Find where the given text appears and provide that cell's center as (X, Y) coordinate. 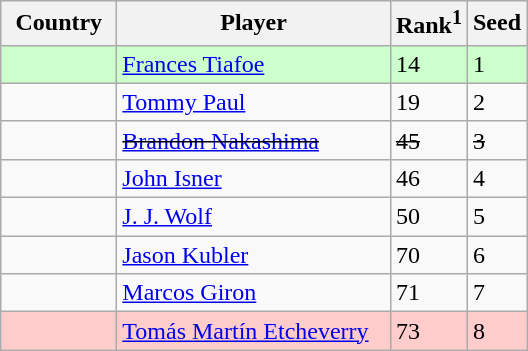
Frances Tiafoe (254, 64)
Player (254, 24)
7 (496, 293)
1 (496, 64)
4 (496, 178)
73 (428, 331)
Tomás Martín Etcheverry (254, 331)
Brandon Nakashima (254, 140)
5 (496, 217)
19 (428, 102)
Rank1 (428, 24)
6 (496, 255)
John Isner (254, 178)
Jason Kubler (254, 255)
71 (428, 293)
46 (428, 178)
8 (496, 331)
3 (496, 140)
Marcos Giron (254, 293)
2 (496, 102)
70 (428, 255)
Country (59, 24)
50 (428, 217)
Tommy Paul (254, 102)
J. J. Wolf (254, 217)
45 (428, 140)
Seed (496, 24)
14 (428, 64)
